Extract the [X, Y] coordinate from the center of the cell holding the provided text.  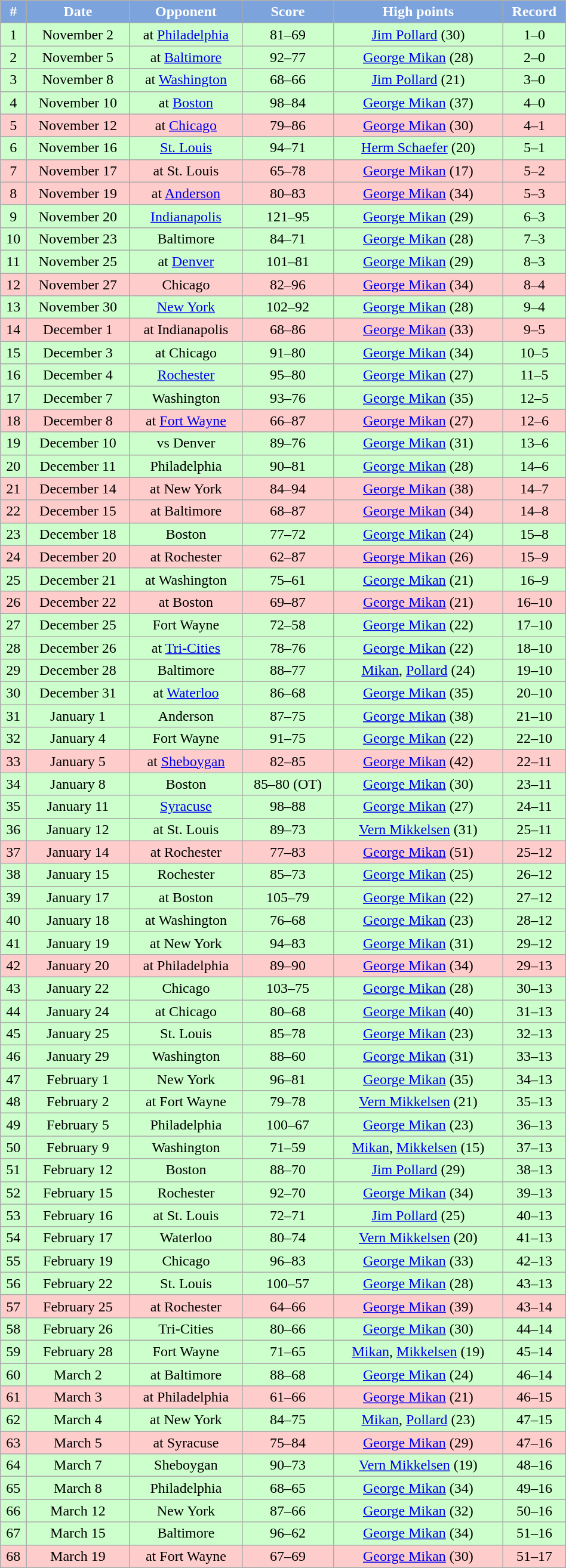
8 [13, 193]
December 11 [78, 466]
16–9 [535, 579]
92–77 [288, 57]
5–3 [535, 193]
Indianapolis [186, 216]
March 4 [78, 1420]
53 [13, 1215]
25–11 [535, 829]
Mikan, Mikkelsen (19) [418, 1351]
Sheboygan [186, 1465]
26 [13, 602]
100–67 [288, 1125]
37–13 [535, 1147]
76–68 [288, 920]
45 [13, 1034]
9 [13, 216]
24–11 [535, 807]
24 [13, 557]
21 [13, 489]
84–94 [288, 489]
85–80 (OT) [288, 784]
5 [13, 125]
February 25 [78, 1306]
60 [13, 1374]
4 [13, 103]
December 31 [78, 693]
February 9 [78, 1147]
30–13 [535, 988]
25–12 [535, 852]
89–73 [288, 829]
January 22 [78, 988]
90–81 [288, 466]
62 [13, 1420]
80–83 [288, 193]
February 19 [78, 1261]
December 14 [78, 489]
December 18 [78, 534]
85–73 [288, 875]
10 [13, 239]
George Mikan (32) [418, 1511]
79–86 [288, 125]
49–16 [535, 1488]
5–1 [535, 148]
96–81 [288, 1079]
at Denver [186, 261]
Jim Pollard (29) [418, 1170]
77–72 [288, 534]
at Indianapolis [186, 330]
81–69 [288, 35]
November 10 [78, 103]
December 8 [78, 421]
51–17 [535, 1556]
Vern Mikkelsen (19) [418, 1465]
16 [13, 375]
37 [13, 852]
23 [13, 534]
Tri-Cities [186, 1329]
12–6 [535, 421]
22–10 [535, 739]
20 [13, 466]
98–84 [288, 103]
87–75 [288, 716]
George Mikan (37) [418, 103]
41 [13, 943]
77–83 [288, 852]
November 23 [78, 239]
47–15 [535, 1420]
93–76 [288, 398]
January 4 [78, 739]
3 [13, 80]
March 7 [78, 1465]
42–13 [535, 1261]
January 1 [78, 716]
47–16 [535, 1443]
Jim Pollard (25) [418, 1215]
December 4 [78, 375]
36 [13, 829]
50 [13, 1147]
45–14 [535, 1351]
13–6 [535, 443]
48–16 [535, 1465]
36–13 [535, 1125]
57 [13, 1306]
90–73 [288, 1465]
25 [13, 579]
Score [288, 12]
42 [13, 965]
January 19 [78, 943]
44 [13, 1011]
George Mikan (42) [418, 761]
March 19 [78, 1556]
January 17 [78, 897]
22–11 [535, 761]
101–81 [288, 261]
12 [13, 285]
34–13 [535, 1079]
February 5 [78, 1125]
31 [13, 716]
103–75 [288, 988]
9–4 [535, 307]
18–10 [535, 647]
34 [13, 784]
December 25 [78, 625]
18 [13, 421]
39 [13, 897]
11–5 [535, 375]
15 [13, 353]
82–96 [288, 285]
68–65 [288, 1488]
6 [13, 148]
Date [78, 12]
43 [13, 988]
March 15 [78, 1533]
Mikan, Pollard (23) [418, 1420]
9–5 [535, 330]
December 7 [78, 398]
4–1 [535, 125]
Vern Mikkelsen (20) [418, 1238]
2–0 [535, 57]
11 [13, 261]
1–0 [535, 35]
84–71 [288, 239]
January 14 [78, 852]
51 [13, 1170]
88–60 [288, 1057]
121–95 [288, 216]
82–85 [288, 761]
46–15 [535, 1397]
16–10 [535, 602]
vs Denver [186, 443]
39–13 [535, 1193]
50–16 [535, 1511]
69–87 [288, 602]
31–13 [535, 1011]
58 [13, 1329]
February 15 [78, 1193]
January 25 [78, 1034]
Vern Mikkelsen (21) [418, 1102]
November 19 [78, 193]
14–8 [535, 511]
4–0 [535, 103]
December 15 [78, 511]
62–87 [288, 557]
17–10 [535, 625]
Vern Mikkelsen (31) [418, 829]
29 [13, 671]
61–66 [288, 1397]
51–16 [535, 1533]
105–79 [288, 897]
March 8 [78, 1488]
41–13 [535, 1238]
7 [13, 171]
December 21 [78, 579]
96–83 [288, 1261]
November 2 [78, 35]
29–13 [535, 965]
2 [13, 57]
33–13 [535, 1057]
12–5 [535, 398]
44–14 [535, 1329]
at Waterloo [186, 693]
December 3 [78, 353]
52 [13, 1193]
27 [13, 625]
98–88 [288, 807]
91–75 [288, 739]
19 [13, 443]
George Mikan (17) [418, 171]
14–6 [535, 466]
84–75 [288, 1420]
80–66 [288, 1329]
January 29 [78, 1057]
35 [13, 807]
71–59 [288, 1147]
68 [13, 1556]
14–7 [535, 489]
February 26 [78, 1329]
February 17 [78, 1238]
65–78 [288, 171]
63 [13, 1443]
March 3 [78, 1397]
61 [13, 1397]
55 [13, 1261]
December 1 [78, 330]
86–68 [288, 693]
46–14 [535, 1374]
November 20 [78, 216]
at Sheboygan [186, 761]
80–68 [288, 1011]
Mikan, Mikkelsen (15) [418, 1147]
February 2 [78, 1102]
at Anderson [186, 193]
64 [13, 1465]
January 18 [78, 920]
26–12 [535, 875]
56 [13, 1283]
November 8 [78, 80]
92–70 [288, 1193]
68–66 [288, 80]
5–2 [535, 171]
14 [13, 330]
November 27 [78, 285]
30 [13, 693]
December 20 [78, 557]
66 [13, 1511]
71–65 [288, 1351]
67–69 [288, 1556]
68–86 [288, 330]
88–68 [288, 1374]
32–13 [535, 1034]
Mikan, Pollard (24) [418, 671]
Waterloo [186, 1238]
47 [13, 1079]
59 [13, 1351]
20–10 [535, 693]
64–66 [288, 1306]
80–74 [288, 1238]
January 11 [78, 807]
54 [13, 1238]
94–71 [288, 148]
December 10 [78, 443]
Anderson [186, 716]
December 22 [78, 602]
27–12 [535, 897]
40–13 [535, 1215]
75–84 [288, 1443]
88–70 [288, 1170]
35–13 [535, 1102]
6–3 [535, 216]
46 [13, 1057]
85–78 [288, 1034]
96–62 [288, 1533]
November 25 [78, 261]
January 15 [78, 875]
100–57 [288, 1283]
15–8 [535, 534]
George Mikan (25) [418, 875]
102–92 [288, 307]
George Mikan (51) [418, 852]
88–77 [288, 671]
November 5 [78, 57]
15–9 [535, 557]
November 16 [78, 148]
February 16 [78, 1215]
19–10 [535, 671]
22 [13, 511]
Jim Pollard (30) [418, 35]
48 [13, 1102]
Record [535, 12]
66–87 [288, 421]
72–58 [288, 625]
40 [13, 920]
March 2 [78, 1374]
3–0 [535, 80]
38 [13, 875]
79–78 [288, 1102]
George Mikan (40) [418, 1011]
December 28 [78, 671]
7–3 [535, 239]
32 [13, 739]
1 [13, 35]
at Tri-Cities [186, 647]
January 24 [78, 1011]
89–90 [288, 965]
72–71 [288, 1215]
January 8 [78, 784]
February 12 [78, 1170]
10–5 [535, 353]
High points [418, 12]
67 [13, 1533]
Herm Schaefer (20) [418, 148]
43–13 [535, 1283]
94–83 [288, 943]
17 [13, 398]
February 1 [78, 1079]
George Mikan (39) [418, 1306]
at Syracuse [186, 1443]
November 12 [78, 125]
George Mikan (26) [418, 557]
78–76 [288, 647]
89–76 [288, 443]
75–61 [288, 579]
28–12 [535, 920]
43–14 [535, 1306]
68–87 [288, 511]
95–80 [288, 375]
49 [13, 1125]
November 17 [78, 171]
March 12 [78, 1511]
28 [13, 647]
Jim Pollard (21) [418, 80]
91–80 [288, 353]
January 20 [78, 965]
8–4 [535, 285]
December 26 [78, 647]
21–10 [535, 716]
23–11 [535, 784]
February 22 [78, 1283]
January 12 [78, 829]
38–13 [535, 1170]
March 5 [78, 1443]
65 [13, 1488]
February 28 [78, 1351]
13 [13, 307]
33 [13, 761]
87–66 [288, 1511]
January 5 [78, 761]
November 30 [78, 307]
Opponent [186, 12]
8–3 [535, 261]
29–12 [535, 943]
Syracuse [186, 807]
# [13, 12]
